Find where the given text appears and provide that cell's center as (x, y) coordinate. 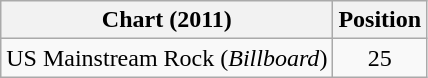
25 (380, 58)
US Mainstream Rock (Billboard) (167, 58)
Position (380, 20)
Chart (2011) (167, 20)
